Find where the given text appears and provide that cell's center as (X, Y) coordinate. 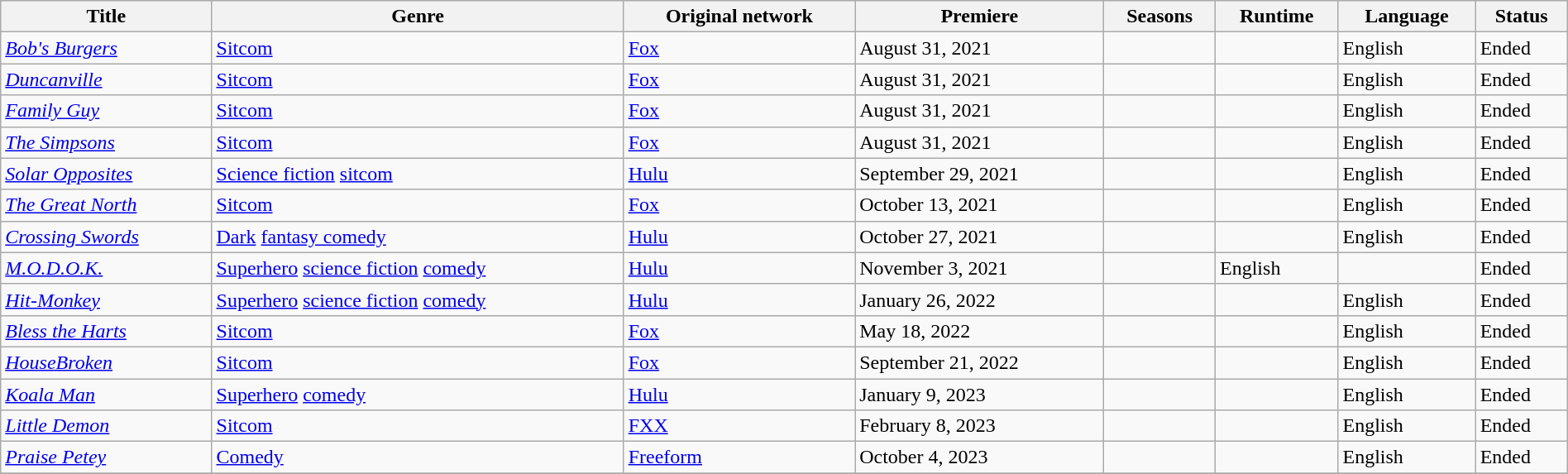
Family Guy (106, 111)
Crossing Swords (106, 237)
September 21, 2022 (979, 362)
Original network (739, 17)
October 4, 2023 (979, 457)
Seasons (1159, 17)
January 9, 2023 (979, 395)
Runtime (1277, 17)
October 27, 2021 (979, 237)
Comedy (418, 457)
Duncanville (106, 79)
Status (1522, 17)
Dark fantasy comedy (418, 237)
January 26, 2022 (979, 299)
HouseBroken (106, 362)
The Great North (106, 205)
The Simpsons (106, 142)
Solar Opposites (106, 174)
Freeform (739, 457)
Little Demon (106, 426)
Science fiction sitcom (418, 174)
Bob's Burgers (106, 48)
November 3, 2021 (979, 268)
Title (106, 17)
Praise Petey (106, 457)
M.O.D.O.K. (106, 268)
Bless the Harts (106, 331)
Genre (418, 17)
Premiere (979, 17)
February 8, 2023 (979, 426)
Koala Man (106, 395)
October 13, 2021 (979, 205)
Hit-Monkey (106, 299)
September 29, 2021 (979, 174)
May 18, 2022 (979, 331)
Superhero comedy (418, 395)
FXX (739, 426)
Language (1407, 17)
